Identify which cell holds the provided text, then report its (X, Y) central coordinate. 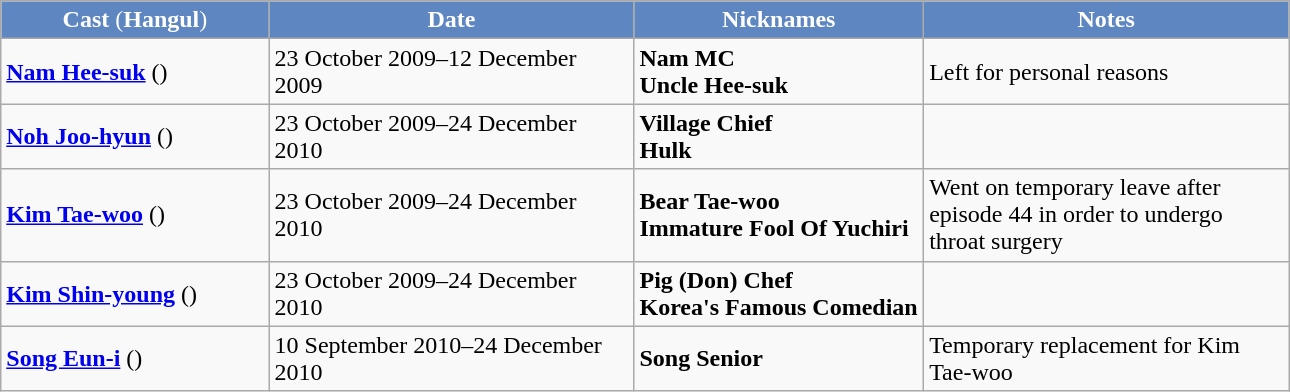
Left for personal reasons (1106, 72)
Cast (Hangul) (135, 20)
Kim Shin-young () (135, 294)
Nam MC Uncle Hee-suk (779, 72)
Kim Tae-woo () (135, 215)
Song Eun-i () (135, 358)
Date (452, 20)
Noh Joo-hyun () (135, 136)
Nicknames (779, 20)
10 September 2010–24 December 2010 (452, 358)
Nam Hee-suk () (135, 72)
Temporary replacement for Kim Tae-woo (1106, 358)
Went on temporary leave after episode 44 in order to undergo throat surgery (1106, 215)
Notes (1106, 20)
23 October 2009–12 December 2009 (452, 72)
Bear Tae-woo Immature Fool Of Yuchiri (779, 215)
Song Senior (779, 358)
Village Chief Hulk (779, 136)
Pig (Don) Chef Korea's Famous Comedian (779, 294)
